Scan for the cell matching the given text and deliver its [x, y] coordinate at center. 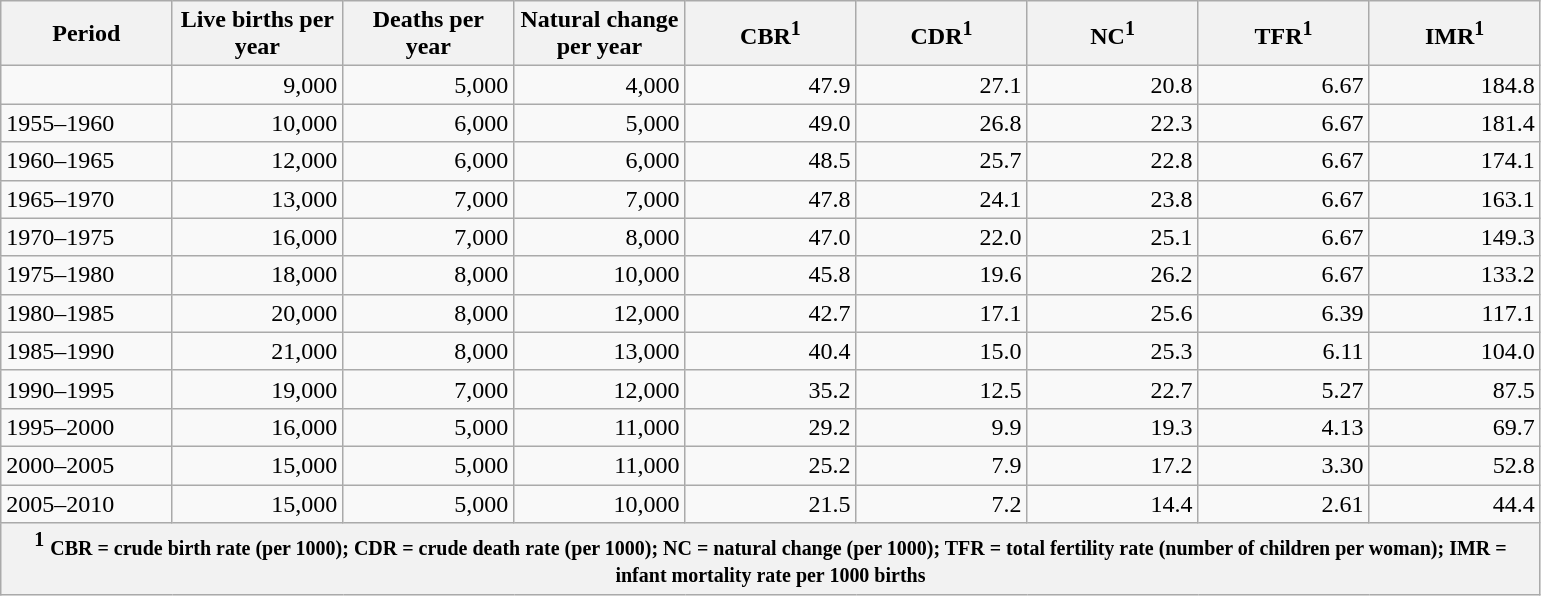
22.3 [1112, 123]
1970–1975 [86, 237]
25.1 [1112, 237]
14.4 [1112, 503]
1975–1980 [86, 275]
24.1 [942, 199]
181.4 [1454, 123]
1995–2000 [86, 427]
22.8 [1112, 161]
17.1 [942, 313]
149.3 [1454, 237]
104.0 [1454, 351]
23.8 [1112, 199]
1980–1985 [86, 313]
184.8 [1454, 85]
87.5 [1454, 389]
Natural change per year [600, 34]
1965–1970 [86, 199]
9,000 [258, 85]
69.7 [1454, 427]
CBR1 [770, 34]
1955–1960 [86, 123]
2005–2010 [86, 503]
47.0 [770, 237]
2.61 [1284, 503]
6.11 [1284, 351]
163.1 [1454, 199]
1990–1995 [86, 389]
22.0 [942, 237]
7.9 [942, 465]
20,000 [258, 313]
17.2 [1112, 465]
117.1 [1454, 313]
49.0 [770, 123]
7.2 [942, 503]
19.6 [942, 275]
25.7 [942, 161]
40.4 [770, 351]
35.2 [770, 389]
2000–2005 [86, 465]
26.2 [1112, 275]
Period [86, 34]
12.5 [942, 389]
47.9 [770, 85]
18,000 [258, 275]
1985–1990 [86, 351]
CDR1 [942, 34]
27.1 [942, 85]
19.3 [1112, 427]
5.27 [1284, 389]
20.8 [1112, 85]
6.39 [1284, 313]
174.1 [1454, 161]
15.0 [942, 351]
IMR1 [1454, 34]
3.30 [1284, 465]
21.5 [770, 503]
21,000 [258, 351]
Deaths per year [428, 34]
25.6 [1112, 313]
25.2 [770, 465]
TFR1 [1284, 34]
NC1 [1112, 34]
4,000 [600, 85]
22.7 [1112, 389]
47.8 [770, 199]
29.2 [770, 427]
19,000 [258, 389]
42.7 [770, 313]
26.8 [942, 123]
48.5 [770, 161]
45.8 [770, 275]
25.3 [1112, 351]
133.2 [1454, 275]
52.8 [1454, 465]
4.13 [1284, 427]
9.9 [942, 427]
1960–1965 [86, 161]
Live births per year [258, 34]
44.4 [1454, 503]
